Locate the cell with the specified text and output its [x, y] center coordinate. 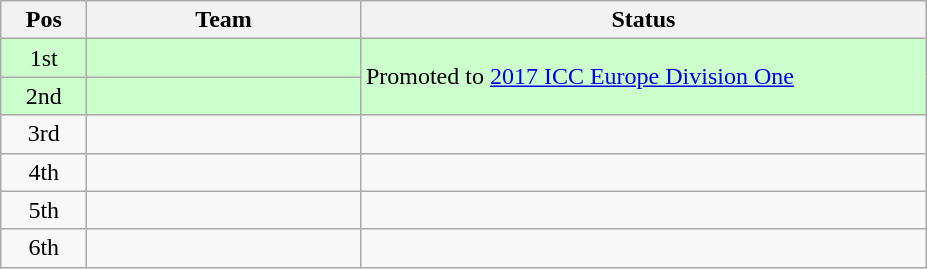
6th [44, 248]
Promoted to 2017 ICC Europe Division One [643, 77]
2nd [44, 96]
4th [44, 172]
Pos [44, 20]
1st [44, 58]
3rd [44, 134]
5th [44, 210]
Team [224, 20]
Status [643, 20]
